Return the (x, y) coordinate for the center point of the cell that contains the specified text.  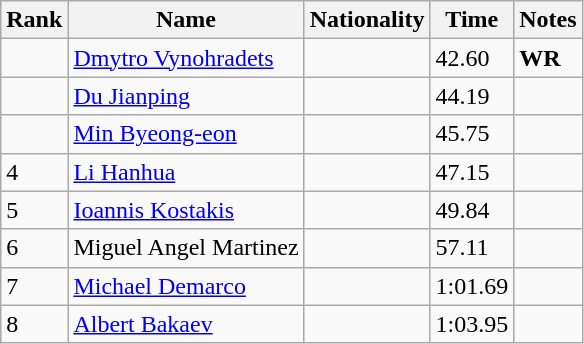
1:03.95 (472, 324)
49.84 (472, 210)
Albert Bakaev (186, 324)
45.75 (472, 134)
4 (34, 172)
6 (34, 248)
Notes (548, 20)
Li Hanhua (186, 172)
Name (186, 20)
7 (34, 286)
Ioannis Kostakis (186, 210)
Time (472, 20)
1:01.69 (472, 286)
Du Jianping (186, 96)
57.11 (472, 248)
5 (34, 210)
8 (34, 324)
42.60 (472, 58)
47.15 (472, 172)
WR (548, 58)
Rank (34, 20)
Miguel Angel Martinez (186, 248)
Michael Demarco (186, 286)
44.19 (472, 96)
Dmytro Vynohradets (186, 58)
Min Byeong-eon (186, 134)
Nationality (367, 20)
